Capture the cell that displays the provided text and extract its (X, Y) central coordinate. 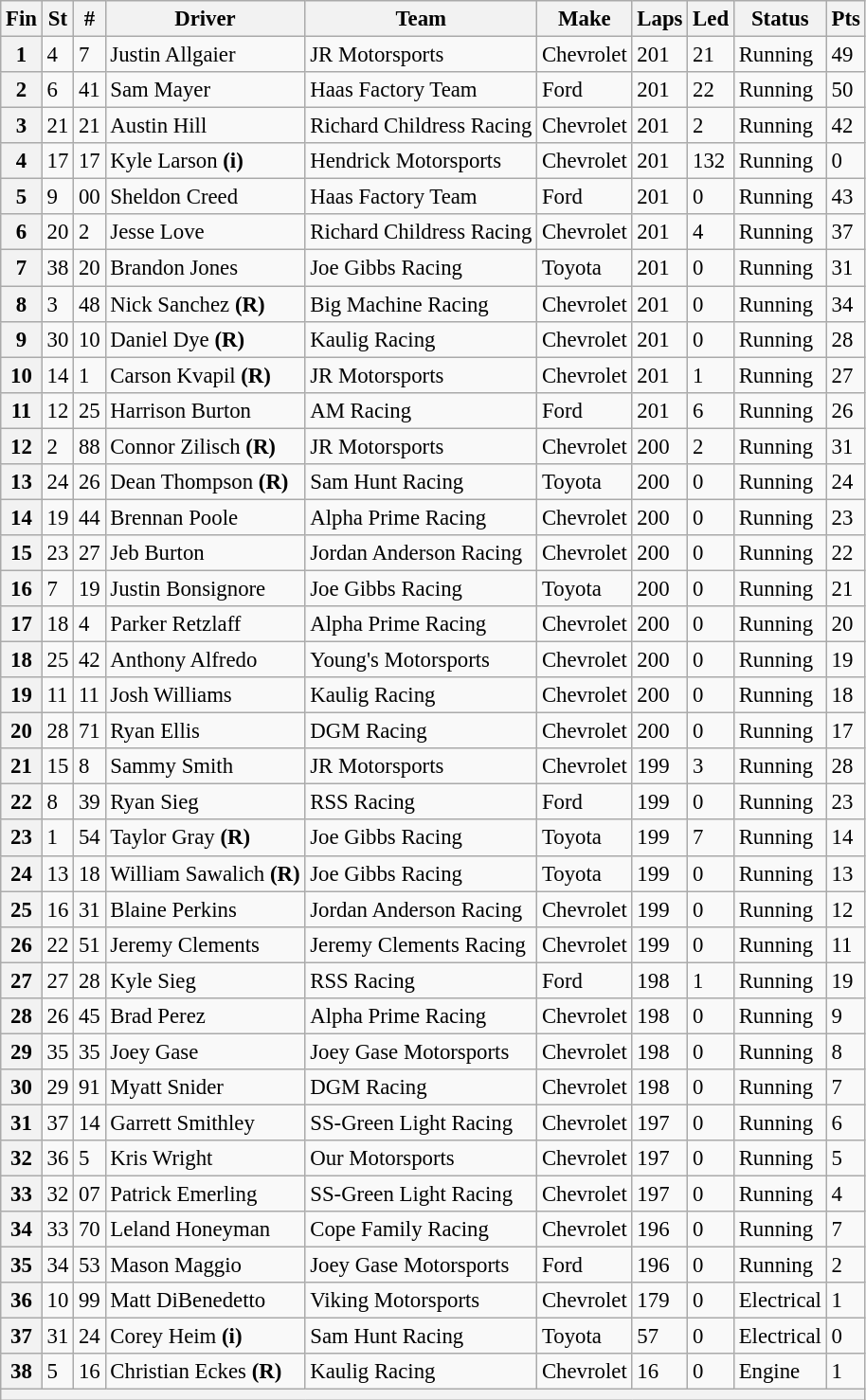
Justin Allgaier (205, 55)
Pts (845, 19)
Matt DiBenedetto (205, 1301)
Parker Retzlaff (205, 624)
53 (89, 1265)
Daniel Dye (R) (205, 339)
Engine (780, 1373)
St (57, 19)
Joey Gase (205, 1051)
Dean Thompson (R) (205, 482)
00 (89, 197)
Kris Wright (205, 1158)
Fin (22, 19)
57 (659, 1337)
43 (845, 197)
132 (711, 161)
Young's Motorsports (421, 660)
Status (780, 19)
Driver (205, 19)
Team (421, 19)
Sammy Smith (205, 766)
Taylor Gray (R) (205, 838)
88 (89, 446)
Patrick Emerling (205, 1194)
Justin Bonsignore (205, 588)
Our Motorsports (421, 1158)
Myatt Snider (205, 1087)
Sam Mayer (205, 90)
Connor Zilisch (R) (205, 446)
49 (845, 55)
Make (585, 19)
Cope Family Racing (421, 1229)
48 (89, 304)
Big Machine Racing (421, 304)
William Sawalich (R) (205, 873)
Brennan Poole (205, 517)
70 (89, 1229)
54 (89, 838)
Led (711, 19)
Nick Sanchez (R) (205, 304)
Austin Hill (205, 126)
Jeb Burton (205, 553)
41 (89, 90)
07 (89, 1194)
Jeremy Clements (205, 944)
AM Racing (421, 410)
# (89, 19)
Harrison Burton (205, 410)
Ryan Sieg (205, 802)
Ryan Ellis (205, 731)
Kyle Sieg (205, 980)
44 (89, 517)
91 (89, 1087)
Jeremy Clements Racing (421, 944)
Viking Motorsports (421, 1301)
51 (89, 944)
Corey Heim (i) (205, 1337)
Carson Kvapil (R) (205, 375)
Josh Williams (205, 695)
Sheldon Creed (205, 197)
Laps (659, 19)
Christian Eckes (R) (205, 1373)
71 (89, 731)
Blaine Perkins (205, 909)
179 (659, 1301)
Brad Perez (205, 1016)
Kyle Larson (i) (205, 161)
Hendrick Motorsports (421, 161)
39 (89, 802)
Jesse Love (205, 232)
Mason Maggio (205, 1265)
45 (89, 1016)
Leland Honeyman (205, 1229)
Anthony Alfredo (205, 660)
50 (845, 90)
99 (89, 1301)
Garrett Smithley (205, 1122)
Brandon Jones (205, 268)
